Return the [X, Y] coordinate for the center point of the cell that contains the specified text.  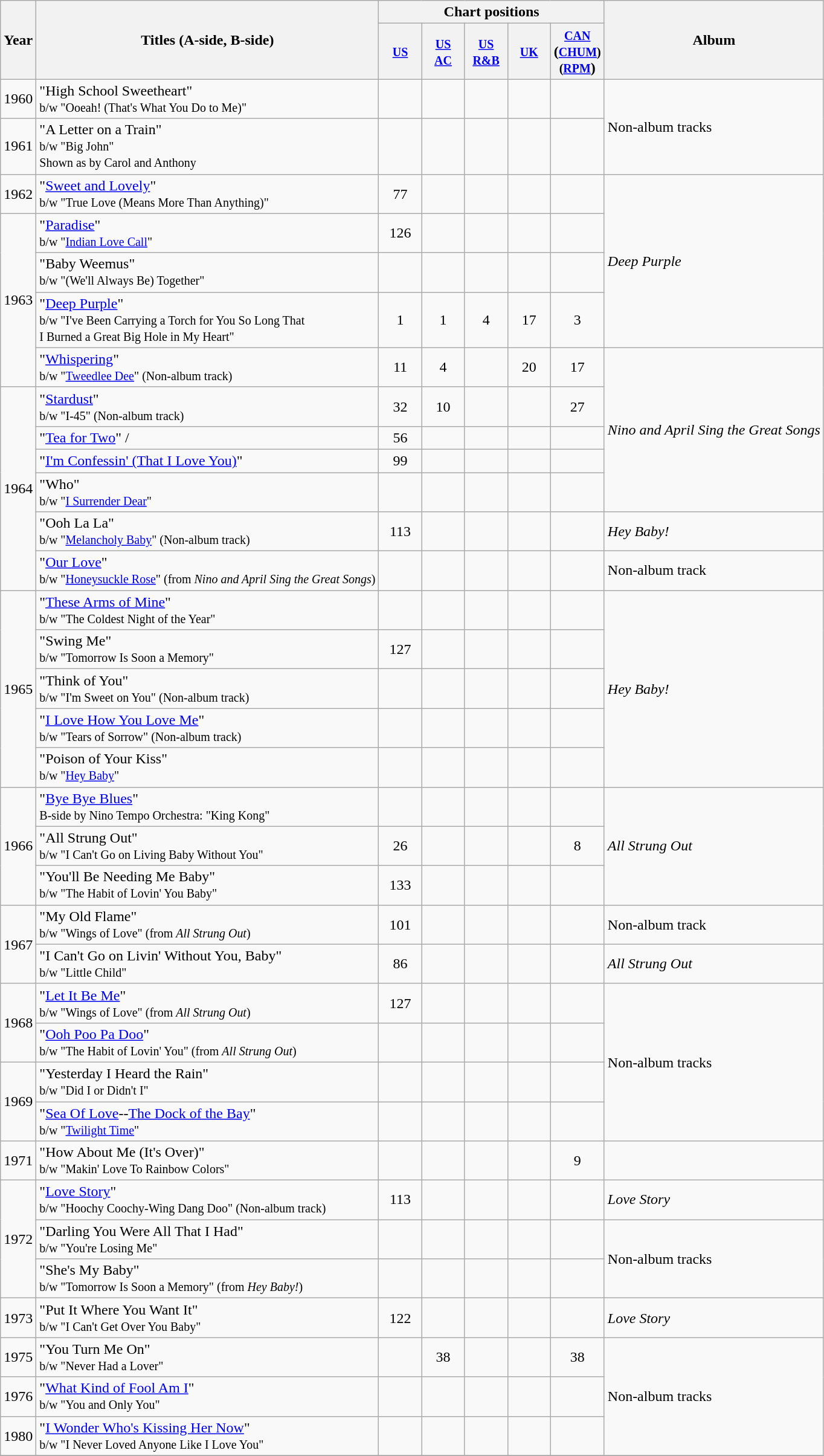
"Paradise"b/w "Indian Love Call" [208, 233]
US [400, 51]
8 [578, 846]
CAN(CHUM)(RPM) [578, 51]
126 [400, 233]
"Let It Be Me"b/w "Wings of Love" (from All Strung Out) [208, 1003]
"You'll Be Needing Me Baby"b/w "The Habit of Lovin' You Baby" [208, 885]
"A Letter on a Train"b/w "Big John"Shown as by Carol and Anthony [208, 146]
"Baby Weemus"b/w "(We'll Always Be) Together" [208, 272]
1961 [18, 146]
"Our Love"b/w "Honeysuckle Rose" (from Nino and April Sing the Great Songs) [208, 571]
Deep Purple [714, 261]
99 [400, 461]
"Ooh La La"b/w "Melancholy Baby" (Non-album track) [208, 532]
US R&B [486, 51]
Nino and April Sing the Great Songs [714, 429]
"Put It Where You Want It"b/w "I Can't Get Over You Baby" [208, 1318]
122 [400, 1318]
1960 [18, 99]
"Whispering"b/w "Tweedlee Dee" (Non-album track) [208, 367]
"She's My Baby"b/w "Tomorrow Is Soon a Memory" (from Hey Baby!) [208, 1279]
"Tea for Two" / [208, 438]
20 [529, 367]
"Darling You Were All That I Had"b/w "You're Losing Me" [208, 1239]
1965 [18, 689]
UK [529, 51]
1966 [18, 846]
"Poison of Your Kiss"b/w "Hey Baby" [208, 768]
1967 [18, 944]
Year [18, 40]
101 [400, 925]
1972 [18, 1239]
"You Turn Me On"b/w "Never Had a Lover" [208, 1357]
77 [400, 193]
"All Strung Out"b/w "I Can't Go on Living Baby Without You" [208, 846]
"I Wonder Who's Kissing Her Now"b/w "I Never Loved Anyone Like I Love You" [208, 1436]
"Think of You"b/w "I'm Sweet on You" (Non-album track) [208, 689]
"Bye Bye Blues"B-side by Nino Tempo Orchestra: "King Kong" [208, 806]
"Stardust"b/w "I-45" (Non-album track) [208, 406]
1969 [18, 1101]
"Sea Of Love--The Dock of the Bay"b/w "Twilight Time" [208, 1121]
133 [400, 885]
"My Old Flame"b/w "Wings of Love" (from All Strung Out) [208, 925]
1976 [18, 1396]
Chart positions [492, 12]
Album [714, 40]
3 [578, 320]
"Who"b/w "I Surrender Dear" [208, 492]
"How About Me (It's Over)"b/w "Makin' Love To Rainbow Colors" [208, 1160]
56 [400, 438]
"I'm Confessin' (That I Love You)" [208, 461]
1962 [18, 193]
10 [443, 406]
"Love Story"b/w "Hoochy Coochy-Wing Dang Doo" (Non-album track) [208, 1200]
"High School Sweetheart"b/w "Ooeah! (That's What You Do to Me)" [208, 99]
11 [400, 367]
"Ooh Poo Pa Doo"b/w "The Habit of Lovin' You" (from All Strung Out) [208, 1042]
1964 [18, 488]
1975 [18, 1357]
26 [400, 846]
86 [400, 963]
1968 [18, 1023]
1963 [18, 300]
"Swing Me"b/w "Tomorrow Is Soon a Memory" [208, 649]
"Yesterday I Heard the Rain"b/w "Did I or Didn't I" [208, 1082]
"I Can't Go on Livin' Without You, Baby"b/w "Little Child" [208, 963]
"Deep Purple"b/w "I've Been Carrying a Torch for You So Long ThatI Burned a Great Big Hole in My Heart" [208, 320]
"I Love How You Love Me"b/w "Tears of Sorrow" (Non-album track) [208, 728]
27 [578, 406]
1973 [18, 1318]
1971 [18, 1160]
"Sweet and Lovely"b/w "True Love (Means More Than Anything)" [208, 193]
"What Kind of Fool Am I"b/w "You and Only You" [208, 1396]
9 [578, 1160]
"These Arms of Mine"b/w "The Coldest Night of the Year" [208, 610]
32 [400, 406]
1980 [18, 1436]
USAC [443, 51]
Titles (A-side, B-side) [208, 40]
